From the cell containing the given text, extract its center point as [x, y] coordinate. 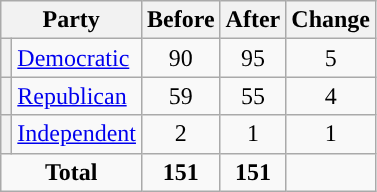
Republican [77, 96]
55 [253, 96]
5 [331, 58]
2 [180, 134]
95 [253, 58]
4 [331, 96]
59 [180, 96]
Independent [77, 134]
Party [72, 20]
90 [180, 58]
After [253, 20]
Before [180, 20]
Democratic [77, 58]
Change [331, 20]
Total [72, 172]
